Capture the cell that displays the provided text and extract its (x, y) central coordinate. 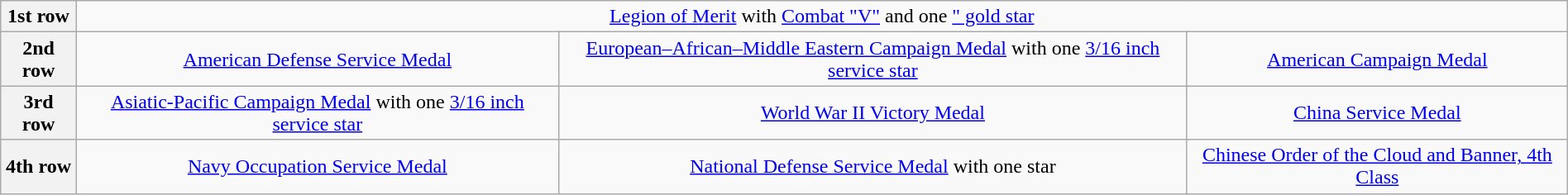
European–African–Middle Eastern Campaign Medal with one 3/16 inch service star (872, 59)
Chinese Order of the Cloud and Banner, 4th Class (1377, 167)
World War II Victory Medal (872, 112)
2nd row (39, 59)
American Campaign Medal (1377, 59)
National Defense Service Medal with one star (872, 167)
China Service Medal (1377, 112)
4th row (39, 167)
Navy Occupation Service Medal (318, 167)
3rd row (39, 112)
1st row (39, 17)
Legion of Merit with Combat "V" and one " gold star (822, 17)
American Defense Service Medal (318, 59)
Asiatic-Pacific Campaign Medal with one 3/16 inch service star (318, 112)
